For the text-containing cell, return its midpoint in (x, y) coordinate format. 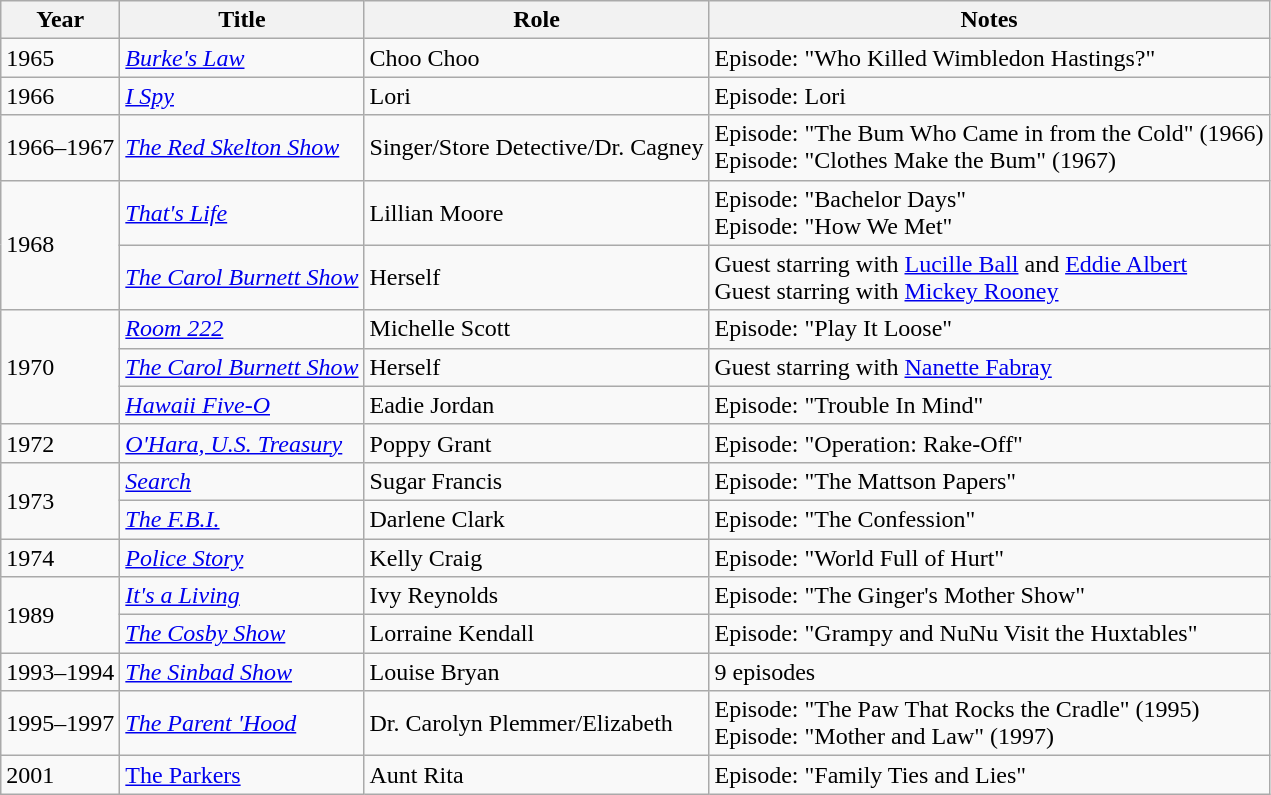
Lillian Moore (536, 212)
2001 (60, 775)
Guest starring with Nanette Fabray (989, 367)
Title (242, 20)
Poppy Grant (536, 443)
Role (536, 20)
I Spy (242, 96)
1968 (60, 245)
Sugar Francis (536, 481)
Episode: "Family Ties and Lies" (989, 775)
Ivy Reynolds (536, 596)
Episode: "The Paw That Rocks the Cradle" (1995)Episode: "Mother and Law" (1997) (989, 724)
O'Hara, U.S. Treasury (242, 443)
Episode: "Play It Loose" (989, 329)
Hawaii Five-O (242, 405)
Episode: "World Full of Hurt" (989, 557)
Year (60, 20)
1970 (60, 367)
Aunt Rita (536, 775)
The F.B.I. (242, 519)
Episode: Lori (989, 96)
1993–1994 (60, 672)
Michelle Scott (536, 329)
Police Story (242, 557)
Lori (536, 96)
1966–1967 (60, 148)
1989 (60, 615)
Search (242, 481)
1974 (60, 557)
The Parkers (242, 775)
Dr. Carolyn Plemmer/Elizabeth (536, 724)
Louise Bryan (536, 672)
Burke's Law (242, 58)
The Parent 'Hood (242, 724)
Episode: "Operation: Rake-Off" (989, 443)
Episode: "Grampy and NuNu Visit the Huxtables" (989, 634)
Room 222 (242, 329)
The Sinbad Show (242, 672)
It's a Living (242, 596)
1965 (60, 58)
Episode: "Bachelor Days"Episode: "How We Met" (989, 212)
The Cosby Show (242, 634)
Episode: "The Mattson Papers" (989, 481)
Singer/Store Detective/Dr. Cagney (536, 148)
Episode: "Trouble In Mind" (989, 405)
Lorraine Kendall (536, 634)
1995–1997 (60, 724)
Episode: "Who Killed Wimbledon Hastings?" (989, 58)
Episode: "The Confession" (989, 519)
Choo Choo (536, 58)
Episode: "The Ginger's Mother Show" (989, 596)
Guest starring with Lucille Ball and Eddie AlbertGuest starring with Mickey Rooney (989, 278)
Darlene Clark (536, 519)
9 episodes (989, 672)
Eadie Jordan (536, 405)
Episode: "The Bum Who Came in from the Cold" (1966) Episode: "Clothes Make the Bum" (1967) (989, 148)
1972 (60, 443)
Kelly Craig (536, 557)
The Red Skelton Show (242, 148)
That's Life (242, 212)
Notes (989, 20)
1973 (60, 500)
1966 (60, 96)
